Determine the [X, Y] coordinate at the center of the cell enclosing the given text.  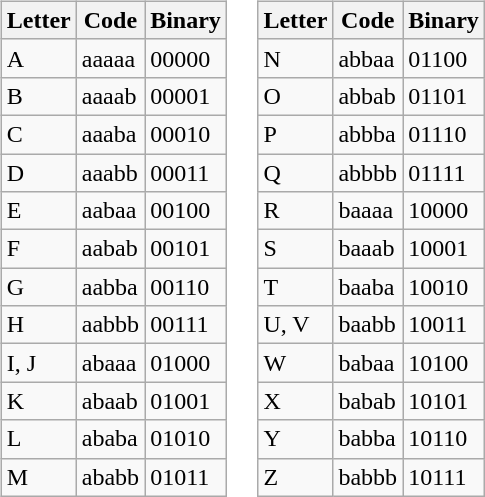
babbb [368, 477]
Q [296, 173]
aaabb [110, 173]
aabab [110, 249]
00011 [186, 173]
C [38, 134]
babba [368, 439]
A [38, 58]
abbab [368, 96]
X [296, 401]
O [296, 96]
N [296, 58]
S [296, 249]
baaab [368, 249]
R [296, 211]
H [38, 325]
10111 [444, 477]
G [38, 287]
U, V [296, 325]
babaa [368, 363]
F [38, 249]
babab [368, 401]
D [38, 173]
abaaa [110, 363]
baaaa [368, 211]
00000 [186, 58]
00101 [186, 249]
aabbb [110, 325]
Y [296, 439]
baaba [368, 287]
aabaa [110, 211]
10101 [444, 401]
ababa [110, 439]
10100 [444, 363]
I, J [38, 363]
aaaaa [110, 58]
01110 [444, 134]
01011 [186, 477]
10001 [444, 249]
01111 [444, 173]
K [38, 401]
aabba [110, 287]
01001 [186, 401]
M [38, 477]
aaaab [110, 96]
ababb [110, 477]
10010 [444, 287]
01100 [444, 58]
P [296, 134]
aaaba [110, 134]
00010 [186, 134]
Z [296, 477]
00001 [186, 96]
00111 [186, 325]
10110 [444, 439]
00110 [186, 287]
01010 [186, 439]
01101 [444, 96]
00100 [186, 211]
E [38, 211]
abbaa [368, 58]
abbbb [368, 173]
01000 [186, 363]
W [296, 363]
B [38, 96]
baabb [368, 325]
abbba [368, 134]
T [296, 287]
10000 [444, 211]
10011 [444, 325]
abaab [110, 401]
L [38, 439]
